Identify which cell holds the provided text, then report its (x, y) central coordinate. 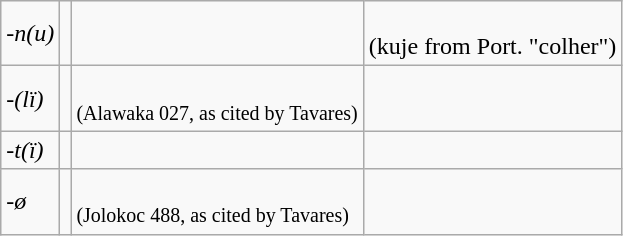
-(lï) (30, 98)
(Alawaka 027, as cited by Tavares) (217, 98)
-t(ï) (30, 150)
-ø (30, 202)
-n(u) (30, 34)
(kuje from Port. "colher") (492, 34)
(Jolokoc 488, as cited by Tavares) (217, 202)
